Extract the (x, y) coordinate from the center of the cell holding the provided text.  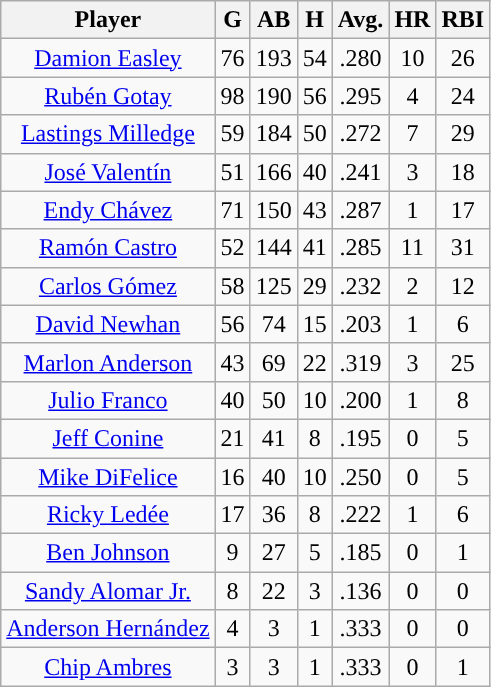
Mike DiFelice (108, 477)
.241 (360, 172)
76 (232, 58)
Ricky Ledée (108, 515)
Damion Easley (108, 58)
Ramón Castro (108, 248)
.285 (360, 248)
.295 (360, 96)
51 (232, 172)
184 (274, 134)
.232 (360, 286)
69 (274, 362)
Chip Ambres (108, 667)
31 (463, 248)
25 (463, 362)
11 (412, 248)
71 (232, 210)
36 (274, 515)
59 (232, 134)
9 (232, 553)
.200 (360, 400)
125 (274, 286)
26 (463, 58)
2 (412, 286)
150 (274, 210)
.203 (360, 324)
16 (232, 477)
24 (463, 96)
190 (274, 96)
Ben Johnson (108, 553)
.185 (360, 553)
.195 (360, 438)
18 (463, 172)
.280 (360, 58)
52 (232, 248)
Julio Franco (108, 400)
.222 (360, 515)
HR (412, 20)
74 (274, 324)
27 (274, 553)
.287 (360, 210)
Lastings Milledge (108, 134)
Marlon Anderson (108, 362)
.272 (360, 134)
Endy Chávez (108, 210)
David Newhan (108, 324)
.250 (360, 477)
Rubén Gotay (108, 96)
Player (108, 20)
G (232, 20)
RBI (463, 20)
Anderson Hernández (108, 629)
Avg. (360, 20)
15 (314, 324)
José Valentín (108, 172)
Carlos Gómez (108, 286)
58 (232, 286)
7 (412, 134)
166 (274, 172)
193 (274, 58)
Jeff Conine (108, 438)
98 (232, 96)
21 (232, 438)
H (314, 20)
Sandy Alomar Jr. (108, 591)
AB (274, 20)
12 (463, 286)
54 (314, 58)
.319 (360, 362)
144 (274, 248)
.136 (360, 591)
